Output the (x, y) coordinate of the center of the cell containing the given text.  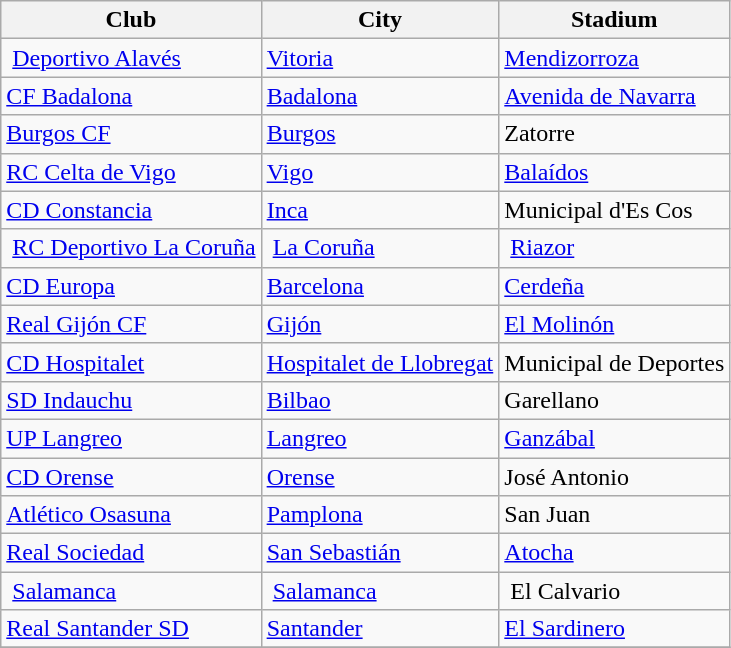
Ganzábal (614, 438)
Municipal d'Es Cos (614, 210)
Atlético Osasuna (131, 515)
Balaídos (614, 172)
Badalona (380, 96)
Hospitalet de Llobregat (380, 362)
CF Badalona (131, 96)
CD Europa (131, 286)
José Antonio (614, 477)
El Molinón (614, 324)
Santander (380, 629)
Stadium (614, 20)
Burgos (380, 134)
Club (131, 20)
Vigo (380, 172)
El Sardinero (614, 629)
Barcelona (380, 286)
Inca (380, 210)
Cerdeña (614, 286)
RC Celta de Vigo (131, 172)
Bilbao (380, 400)
Burgos CF (131, 134)
Gijón (380, 324)
CD Hospitalet (131, 362)
Orense (380, 477)
Pamplona (380, 515)
Avenida de Navarra (614, 96)
El Calvario (614, 591)
Garellano (614, 400)
CD Orense (131, 477)
CD Constancia (131, 210)
San Sebastián (380, 553)
Deportivo Alavés (131, 58)
Real Gijón CF (131, 324)
Zatorre (614, 134)
Municipal de Deportes (614, 362)
Atocha (614, 553)
La Coruña (380, 248)
SD Indauchu (131, 400)
Langreo (380, 438)
Vitoria (380, 58)
Riazor (614, 248)
RC Deportivo La Coruña (131, 248)
UP Langreo (131, 438)
Real Sociedad (131, 553)
City (380, 20)
Mendizorroza (614, 58)
San Juan (614, 515)
Real Santander SD (131, 629)
